Scan for the cell matching the given text and deliver its (x, y) coordinate at center. 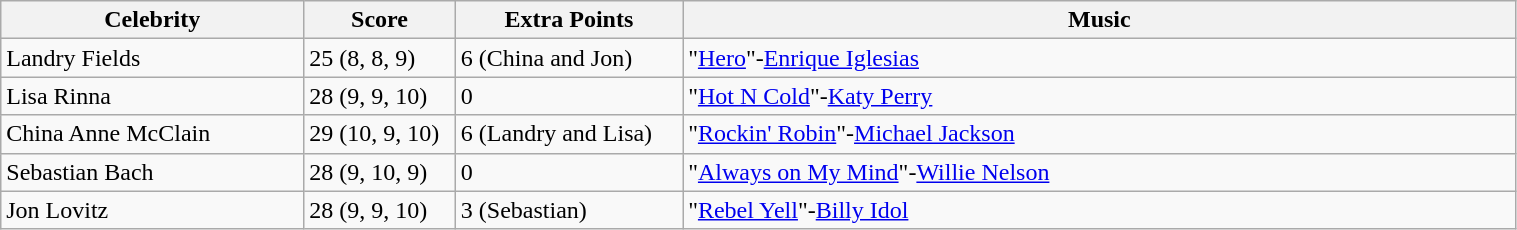
Sebastian Bach (152, 172)
Celebrity (152, 20)
Score (380, 20)
"Hero"-Enrique Iglesias (1100, 58)
Lisa Rinna (152, 96)
"Rockin' Robin"-Michael Jackson (1100, 134)
Jon Lovitz (152, 210)
"Always on My Mind"-Willie Nelson (1100, 172)
China Anne McClain (152, 134)
Landry Fields (152, 58)
Extra Points (568, 20)
29 (10, 9, 10) (380, 134)
25 (8, 8, 9) (380, 58)
6 (China and Jon) (568, 58)
Music (1100, 20)
3 (Sebastian) (568, 210)
"Rebel Yell"-Billy Idol (1100, 210)
28 (9, 10, 9) (380, 172)
6 (Landry and Lisa) (568, 134)
"Hot N Cold"-Katy Perry (1100, 96)
